Locate the cell with the specified text and output its (X, Y) center coordinate. 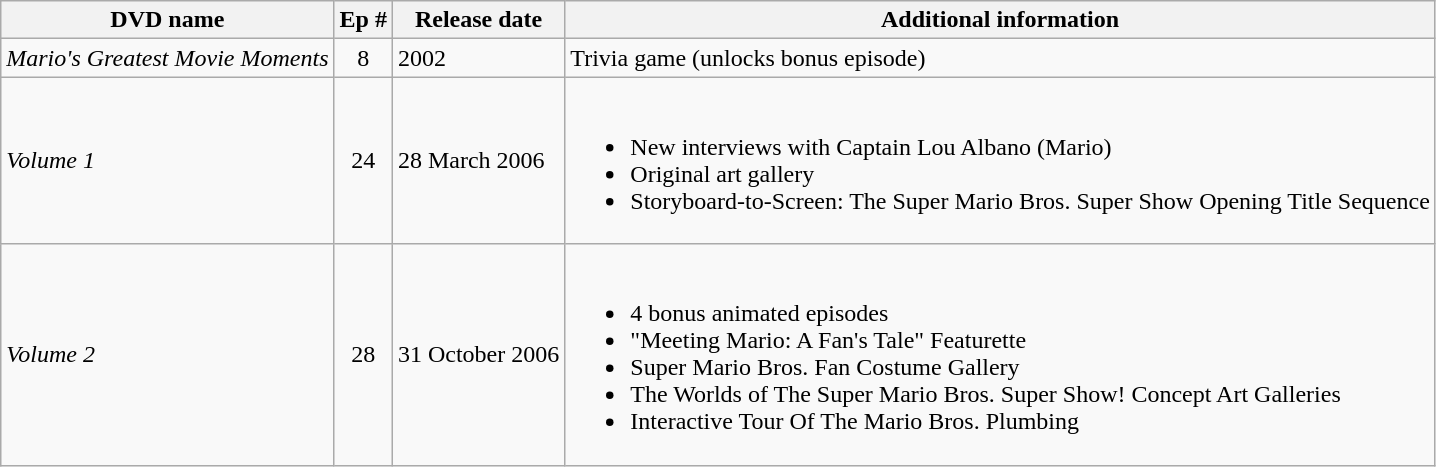
31 October 2006 (478, 354)
Volume 2 (168, 354)
Release date (478, 20)
28 March 2006 (478, 160)
Additional information (1000, 20)
Volume 1 (168, 160)
8 (363, 58)
DVD name (168, 20)
Trivia game (unlocks bonus episode) (1000, 58)
2002 (478, 58)
Mario's Greatest Movie Moments (168, 58)
28 (363, 354)
24 (363, 160)
Ep # (363, 20)
New interviews with Captain Lou Albano (Mario)Original art galleryStoryboard-to-Screen: The Super Mario Bros. Super Show Opening Title Sequence (1000, 160)
